Determine the [x, y] coordinate at the center of the cell enclosing the given text.  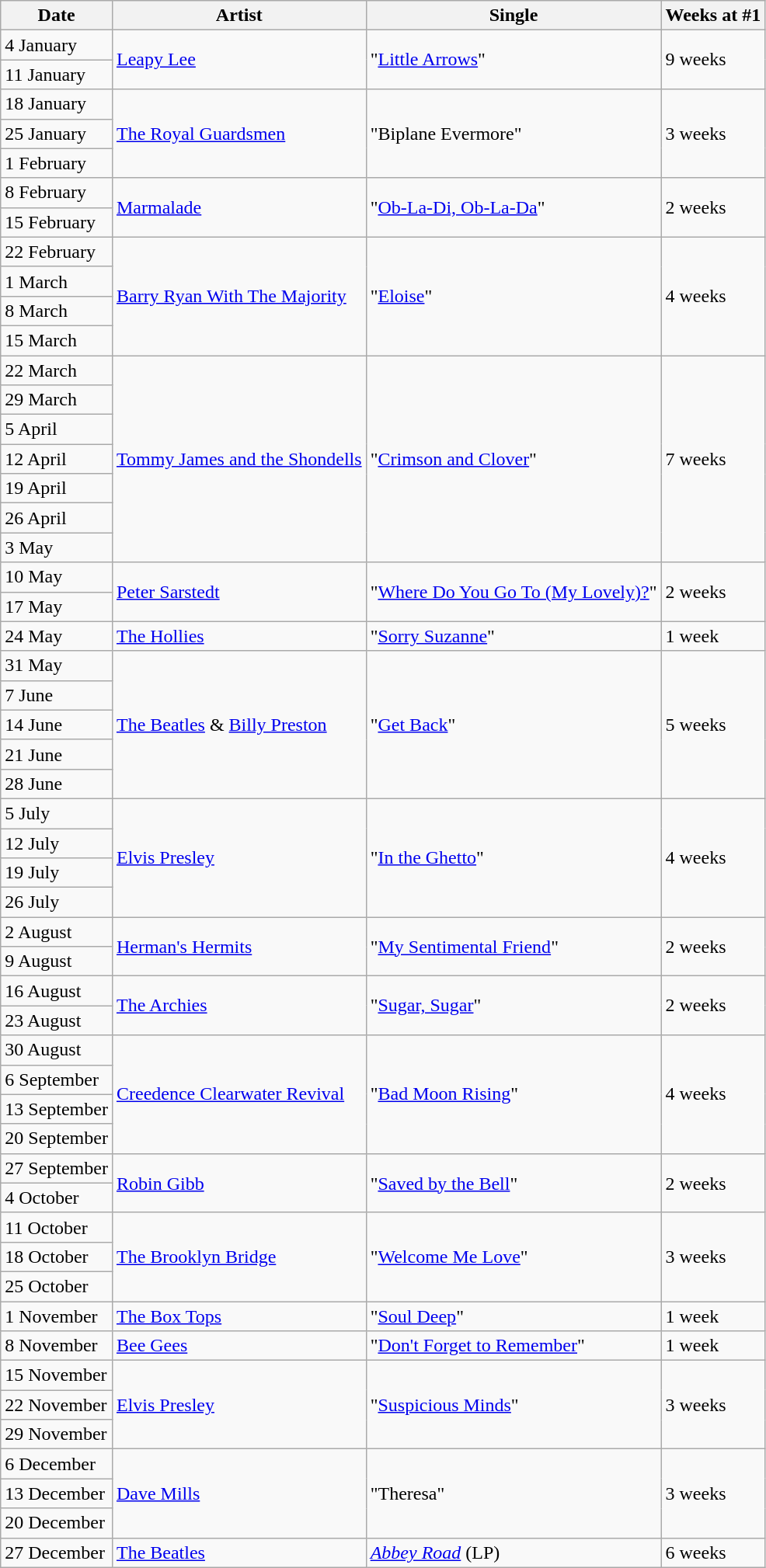
1 February [57, 163]
7 weeks [713, 459]
4 October [57, 1198]
5 weeks [713, 725]
11 October [57, 1227]
13 December [57, 1493]
Herman's Hermits [239, 947]
6 December [57, 1464]
Peter Sarstedt [239, 592]
19 July [57, 873]
19 April [57, 488]
29 March [57, 400]
The Beatles & Billy Preston [239, 725]
9 weeks [713, 60]
8 February [57, 193]
18 October [57, 1257]
25 October [57, 1286]
"In the Ghetto" [514, 857]
"Don't Forget to Remember" [514, 1346]
"Biplane Evermore" [514, 134]
"My Sentimental Friend" [514, 947]
9 August [57, 961]
The Beatles [239, 1552]
23 August [57, 1020]
The Brooklyn Bridge [239, 1257]
Robin Gibb [239, 1183]
The Box Tops [239, 1316]
16 August [57, 991]
5 July [57, 813]
13 September [57, 1109]
25 January [57, 134]
17 May [57, 607]
Marmalade [239, 207]
Leapy Lee [239, 60]
"Saved by the Bell" [514, 1183]
Dave Mills [239, 1493]
27 December [57, 1552]
1 November [57, 1316]
12 July [57, 843]
20 December [57, 1523]
28 June [57, 784]
22 March [57, 370]
22 February [57, 252]
20 September [57, 1139]
15 February [57, 222]
Barry Ryan With The Majority [239, 296]
Bee Gees [239, 1346]
26 April [57, 518]
3 May [57, 548]
21 June [57, 754]
15 November [57, 1375]
26 July [57, 902]
27 September [57, 1168]
Weeks at #1 [713, 16]
"Crimson and Clover" [514, 459]
11 January [57, 75]
31 May [57, 666]
8 March [57, 311]
8 November [57, 1346]
"Sorry Suzanne" [514, 636]
The Hollies [239, 636]
7 June [57, 695]
Artist [239, 16]
"Eloise" [514, 296]
5 April [57, 429]
4 January [57, 45]
24 May [57, 636]
6 September [57, 1080]
"Theresa" [514, 1493]
Creedence Clearwater Revival [239, 1094]
"Get Back" [514, 725]
6 weeks [713, 1552]
Tommy James and the Shondells [239, 459]
15 March [57, 340]
10 May [57, 577]
1 March [57, 281]
Single [514, 16]
14 June [57, 725]
Date [57, 16]
29 November [57, 1434]
"Soul Deep" [514, 1316]
"Little Arrows" [514, 60]
Abbey Road (LP) [514, 1552]
"Ob-La-Di, Ob-La-Da" [514, 207]
30 August [57, 1050]
2 August [57, 932]
12 April [57, 459]
18 January [57, 104]
"Suspicious Minds" [514, 1405]
"Bad Moon Rising" [514, 1094]
The Archies [239, 1006]
"Sugar, Sugar" [514, 1006]
The Royal Guardsmen [239, 134]
"Where Do You Go To (My Lovely)?" [514, 592]
22 November [57, 1405]
"Welcome Me Love" [514, 1257]
